Scan for the cell matching the given text and deliver its (X, Y) coordinate at center. 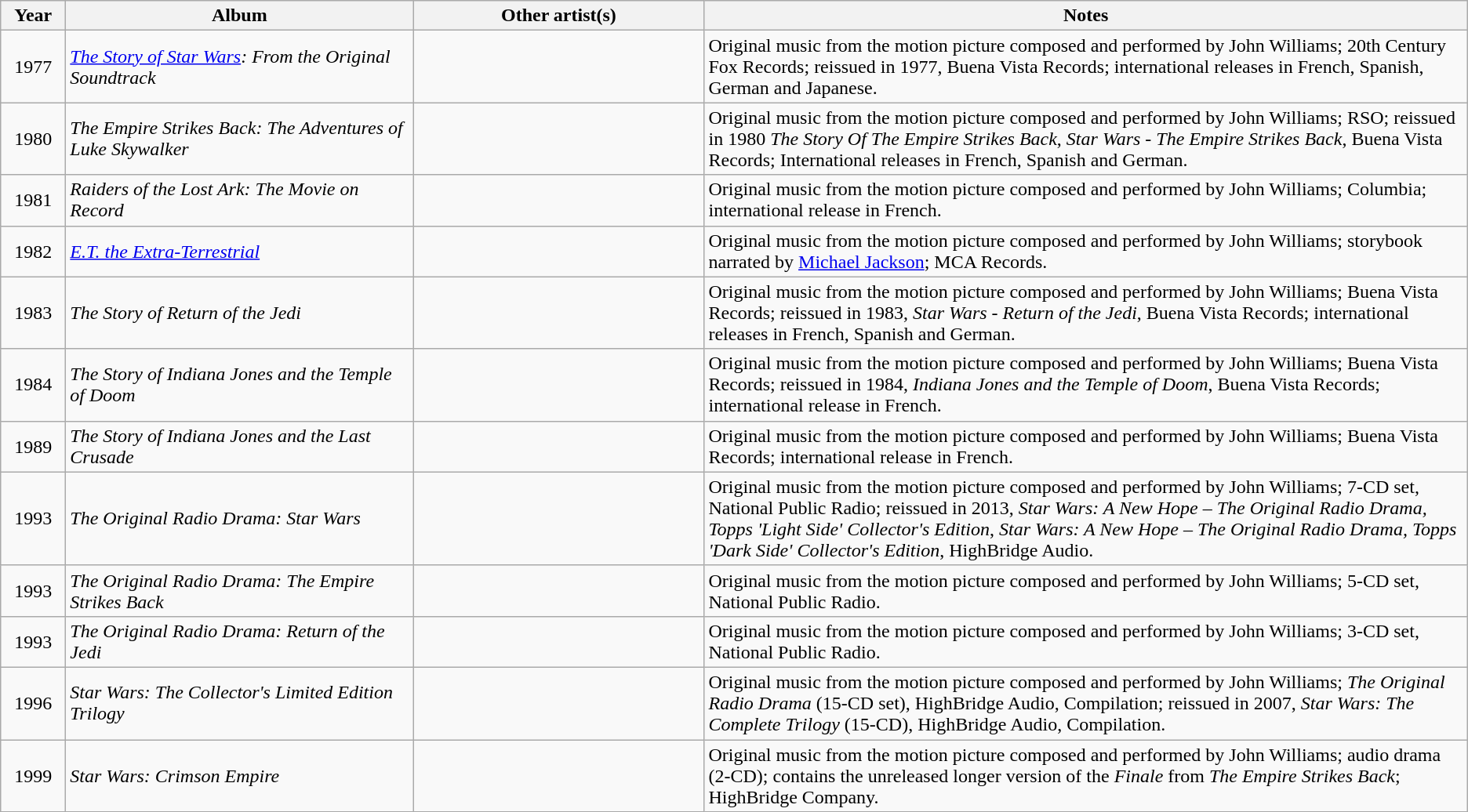
Raiders of the Lost Ark: The Movie on Record (240, 201)
The Story of Indiana Jones and the Last Crusade (240, 447)
Star Wars: The Collector's Limited Edition Trilogy (240, 703)
1977 (33, 67)
Original music from the motion picture composed and performed by John Williams; 3-CD set, National Public Radio. (1085, 641)
Year (33, 16)
Album (240, 16)
1980 (33, 139)
The Story of Indiana Jones and the Temple of Doom (240, 385)
The Story of Star Wars: From the Original Soundtrack (240, 67)
Star Wars: Crimson Empire (240, 776)
Original music from the motion picture composed and performed by John Williams; 5-CD set, National Public Radio. (1085, 591)
1984 (33, 385)
1989 (33, 447)
Notes (1085, 16)
The Story of Return of the Jedi (240, 313)
Original music from the motion picture composed and performed by John Williams; Buena Vista Records; international release in French. (1085, 447)
Original music from the motion picture composed and performed by John Williams; storybook narrated by Michael Jackson; MCA Records. (1085, 251)
1981 (33, 201)
The Original Radio Drama: Star Wars (240, 519)
1982 (33, 251)
1999 (33, 776)
The Original Radio Drama: Return of the Jedi (240, 641)
1996 (33, 703)
The Empire Strikes Back: The Adventures of Luke Skywalker (240, 139)
Other artist(s) (558, 16)
The Original Radio Drama: The Empire Strikes Back (240, 591)
Original music from the motion picture composed and performed by John Williams; Columbia; international release in French. (1085, 201)
1983 (33, 313)
E.T. the Extra-Terrestrial (240, 251)
